Scan for the cell matching the given text and deliver its (X, Y) coordinate at center. 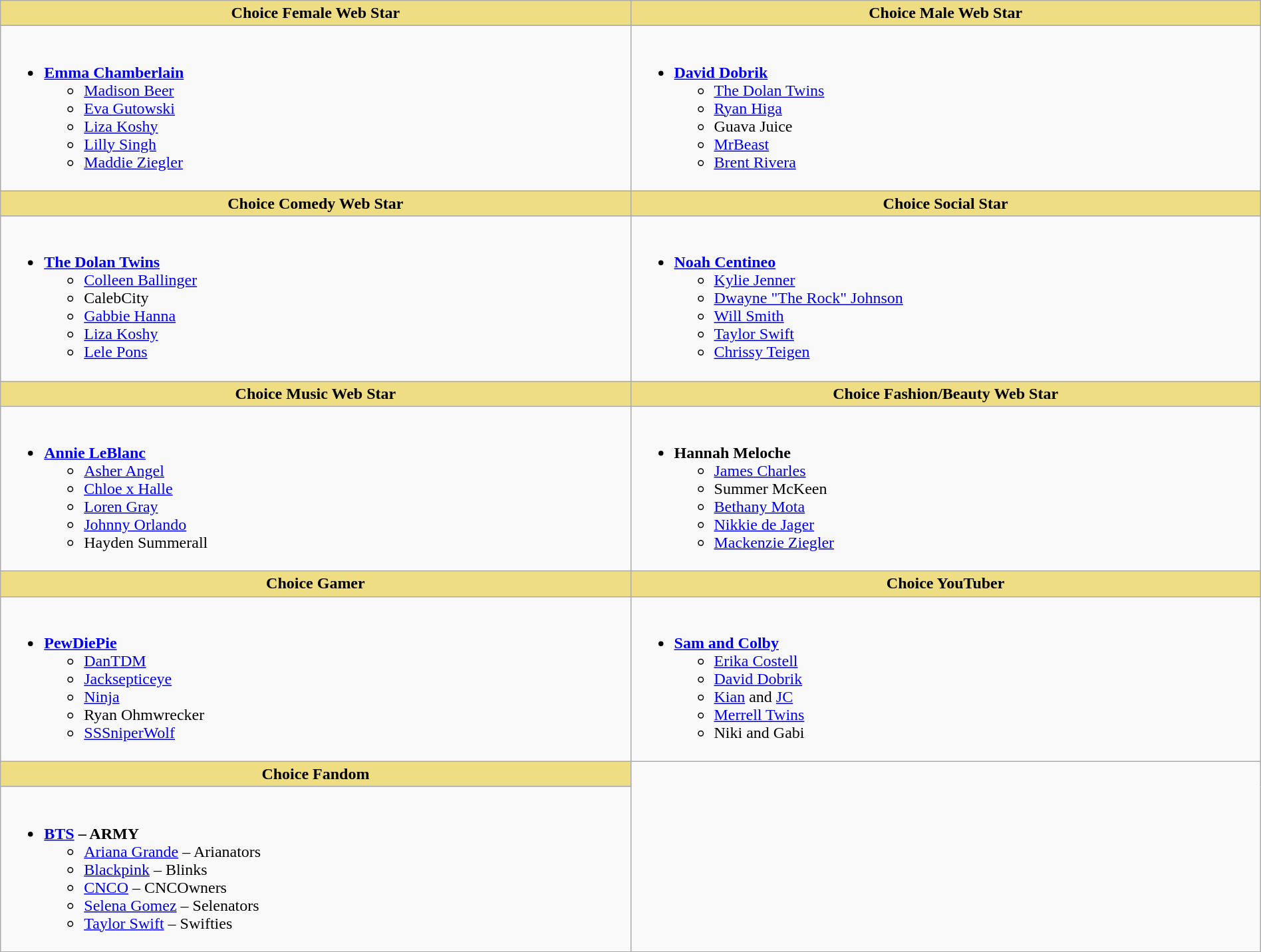
Choice Comedy Web Star (315, 203)
Choice Gamer (315, 584)
Choice Social Star (946, 203)
Emma ChamberlainMadison BeerEva GutowskiLiza KoshyLilly SinghMaddie Ziegler (315, 108)
Annie LeBlancAsher AngelChloe x HalleLoren GrayJohnny OrlandoHayden Summerall (315, 489)
Hannah MelocheJames CharlesSummer McKeenBethany MotaNikkie de JagerMackenzie Ziegler (946, 489)
Choice Female Web Star (315, 13)
Choice Fashion/Beauty Web Star (946, 394)
David DobrikThe Dolan TwinsRyan HigaGuava JuiceMrBeastBrent Rivera (946, 108)
PewDiePieDanTDMJacksepticeyeNinjaRyan OhmwreckerSSSniperWolf (315, 679)
Choice Music Web Star (315, 394)
BTS – ARMYAriana Grande – ArianatorsBlackpink – BlinksCNCO – CNCOwnersSelena Gomez – SelenatorsTaylor Swift – Swifties (315, 869)
The Dolan TwinsColleen BallingerCalebCityGabbie HannaLiza KoshyLele Pons (315, 298)
Choice Fandom (315, 774)
Noah CentineoKylie JennerDwayne "The Rock" JohnsonWill SmithTaylor SwiftChrissy Teigen (946, 298)
Choice Male Web Star (946, 13)
Sam and ColbyErika CostellDavid DobrikKian and JCMerrell TwinsNiki and Gabi (946, 679)
Choice YouTuber (946, 584)
